Output the [X, Y] coordinate of the center of the cell containing the given text.  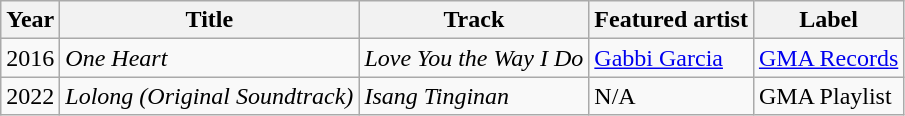
Gabbi Garcia [672, 58]
2016 [30, 58]
Love You the Way I Do [474, 58]
Label [828, 20]
Track [474, 20]
Featured artist [672, 20]
One Heart [210, 58]
Lolong (Original Soundtrack) [210, 96]
2022 [30, 96]
Title [210, 20]
GMA Records [828, 58]
Isang Tinginan [474, 96]
N/A [672, 96]
GMA Playlist [828, 96]
Year [30, 20]
